Find where the given text appears and provide that cell's center as (x, y) coordinate. 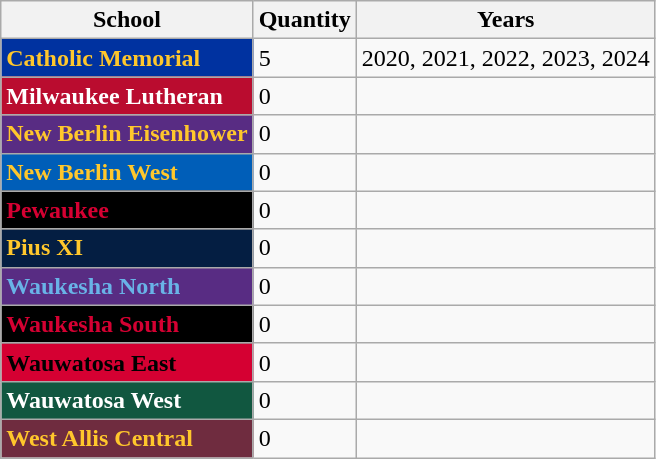
New Berlin West (127, 172)
Wauwatosa West (127, 400)
Wauwatosa East (127, 362)
Years (506, 20)
2020, 2021, 2022, 2023, 2024 (506, 58)
School (127, 20)
West Allis Central (127, 438)
5 (304, 58)
Waukesha North (127, 286)
Quantity (304, 20)
Waukesha South (127, 324)
Pius XI (127, 248)
Pewaukee (127, 210)
New Berlin Eisenhower (127, 134)
Milwaukee Lutheran (127, 96)
Catholic Memorial (127, 58)
